From the cell containing the given text, extract its center point as [X, Y] coordinate. 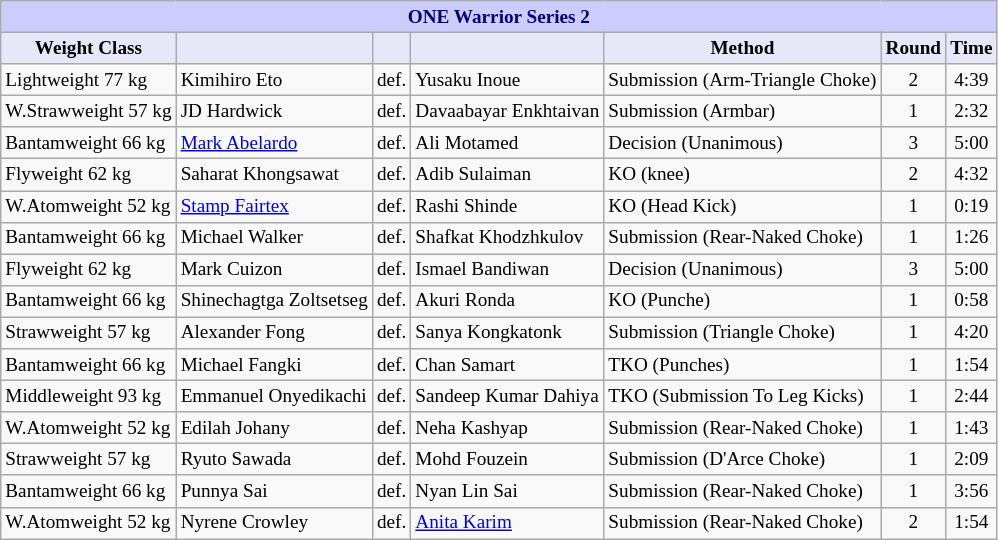
Anita Karim [508, 523]
Emmanuel Onyedikachi [274, 396]
KO (Punche) [742, 301]
Shinechagtga Zoltsetseg [274, 301]
Round [914, 48]
4:32 [972, 175]
Sanya Kongkatonk [508, 333]
2:09 [972, 460]
2:32 [972, 111]
Submission (Triangle Choke) [742, 333]
Stamp Fairtex [274, 206]
Shafkat Khodzhkulov [508, 238]
Ali Motamed [508, 143]
Ismael Bandiwan [508, 270]
Punnya Sai [274, 491]
Mark Cuizon [274, 270]
Edilah Johany [274, 428]
Nyan Lin Sai [508, 491]
Method [742, 48]
Ryuto Sawada [274, 460]
3:56 [972, 491]
ONE Warrior Series 2 [499, 17]
Weight Class [88, 48]
KO (Head Kick) [742, 206]
Sandeep Kumar Dahiya [508, 396]
KO (knee) [742, 175]
Lightweight 77 kg [88, 80]
Time [972, 48]
0:58 [972, 301]
Davaabayar Enkhtaivan [508, 111]
Akuri Ronda [508, 301]
Rashi Shinde [508, 206]
Chan Samart [508, 365]
1:26 [972, 238]
TKO (Punches) [742, 365]
1:43 [972, 428]
W.Strawweight 57 kg [88, 111]
Kimihiro Eto [274, 80]
0:19 [972, 206]
Mohd Fouzein [508, 460]
JD Hardwick [274, 111]
Mark Abelardo [274, 143]
Submission (D'Arce Choke) [742, 460]
4:39 [972, 80]
Nyrene Crowley [274, 523]
Saharat Khongsawat [274, 175]
Neha Kashyap [508, 428]
2:44 [972, 396]
Yusaku Inoue [508, 80]
Submission (Arm-Triangle Choke) [742, 80]
4:20 [972, 333]
TKO (Submission To Leg Kicks) [742, 396]
Michael Fangki [274, 365]
Michael Walker [274, 238]
Alexander Fong [274, 333]
Submission (Armbar) [742, 111]
Adib Sulaiman [508, 175]
Middleweight 93 kg [88, 396]
